Identify which cell holds the provided text, then report its (X, Y) central coordinate. 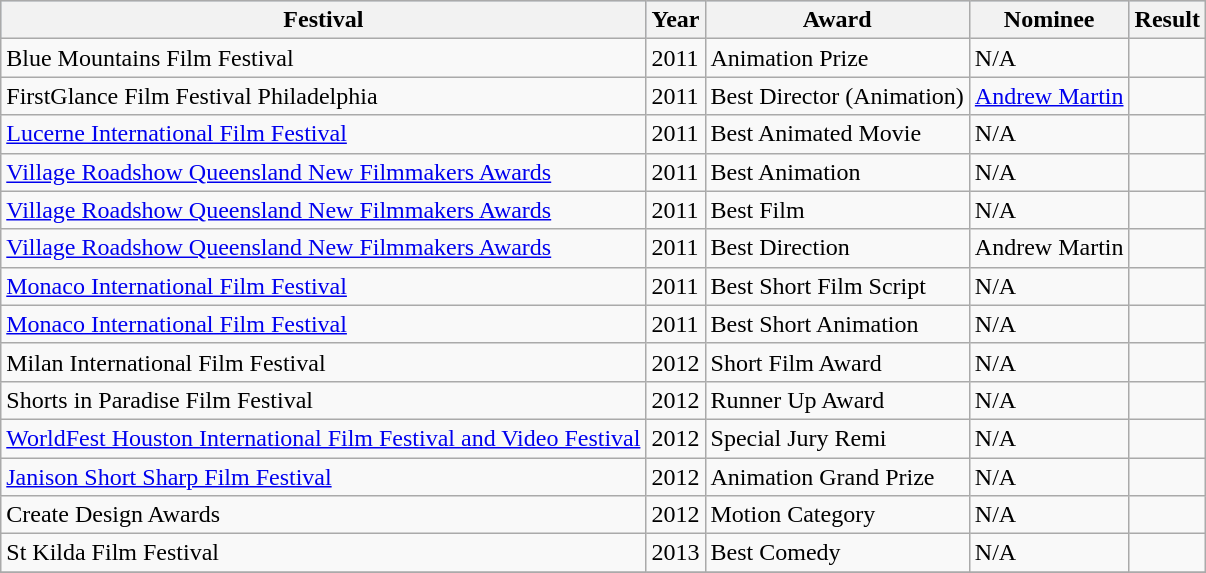
Best Film (837, 210)
Result (1167, 20)
Best Animated Movie (837, 134)
Runner Up Award (837, 400)
Award (837, 20)
Janison Short Sharp Film Festival (324, 477)
Best Animation (837, 172)
Milan International Film Festival (324, 362)
Blue Mountains Film Festival (324, 58)
Nominee (1049, 20)
Best Comedy (837, 553)
Best Director (Animation) (837, 96)
Lucerne International Film Festival (324, 134)
Best Direction (837, 248)
Best Short Film Script (837, 286)
Festival (324, 20)
Animation Grand Prize (837, 477)
Motion Category (837, 515)
Best Short Animation (837, 324)
St Kilda Film Festival (324, 553)
Short Film Award (837, 362)
2013 (676, 553)
FirstGlance Film Festival Philadelphia (324, 96)
WorldFest Houston International Film Festival and Video Festival (324, 438)
Special Jury Remi (837, 438)
Create Design Awards (324, 515)
Animation Prize (837, 58)
Year (676, 20)
Shorts in Paradise Film Festival (324, 400)
